Search for the cell housing the specified text and yield its (X, Y) center coordinate. 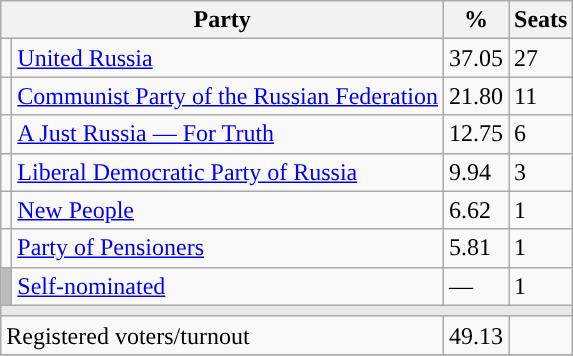
Registered voters/turnout (222, 335)
12.75 (476, 134)
9.94 (476, 172)
— (476, 286)
Party of Pensioners (228, 248)
3 (541, 172)
Liberal Democratic Party of Russia (228, 172)
% (476, 20)
United Russia (228, 58)
New People (228, 210)
A Just Russia — For Truth (228, 134)
Self-nominated (228, 286)
Communist Party of the Russian Federation (228, 96)
Seats (541, 20)
11 (541, 96)
6 (541, 134)
21.80 (476, 96)
5.81 (476, 248)
6.62 (476, 210)
27 (541, 58)
37.05 (476, 58)
Party (222, 20)
49.13 (476, 335)
